Scan for the cell matching the given text and deliver its [X, Y] coordinate at center. 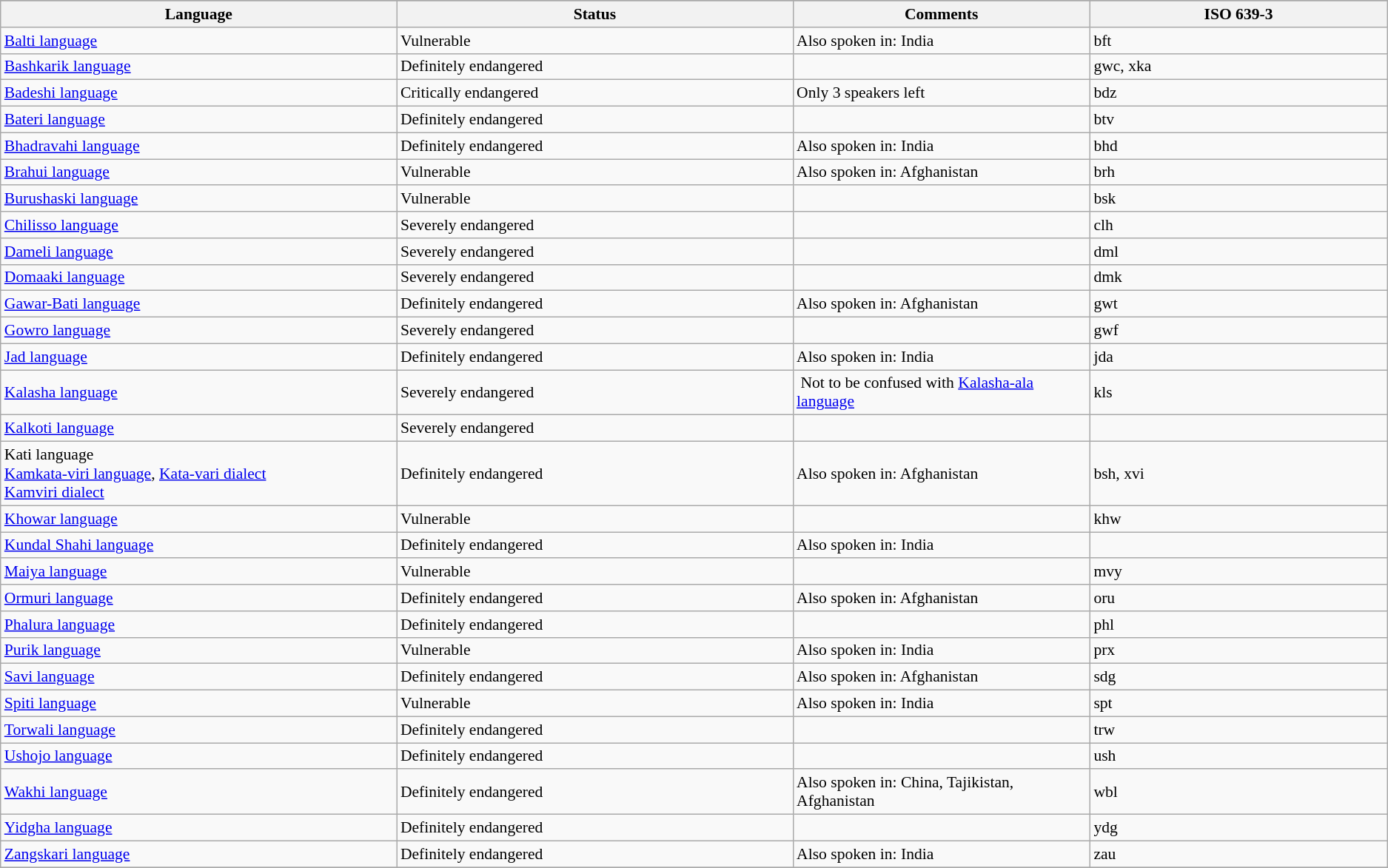
phl [1238, 625]
Comments [942, 14]
Also spoken in: China, Tajikistan, Afghanistan [942, 792]
bsh, xvi [1238, 474]
Only 3 speakers left [942, 93]
Burushaski language [198, 199]
Gawar-Bati language [198, 304]
mvy [1238, 572]
khw [1238, 519]
brh [1238, 172]
ydg [1238, 828]
Not to be confused with Kalasha-ala language [942, 392]
Chilisso language [198, 225]
dmk [1238, 277]
bdz [1238, 93]
Bhadravahi language [198, 146]
Purik language [198, 650]
Ushojo language [198, 756]
Savi language [198, 677]
Phalura language [198, 625]
Khowar language [198, 519]
Torwali language [198, 730]
Ormuri language [198, 598]
Bashkarik language [198, 67]
Critically endangered [595, 93]
Brahui language [198, 172]
Language [198, 14]
gwc, xka [1238, 67]
bsk [1238, 199]
jda [1238, 357]
prx [1238, 650]
Dameli language [198, 252]
Maiya language [198, 572]
ush [1238, 756]
Gowro language [198, 331]
kls [1238, 392]
wbl [1238, 792]
bft [1238, 41]
Kalasha language [198, 392]
Wakhi language [198, 792]
Kundal Shahi language [198, 545]
Zangskari language [198, 854]
Balti language [198, 41]
trw [1238, 730]
clh [1238, 225]
dml [1238, 252]
spt [1238, 704]
gwf [1238, 331]
Domaaki language [198, 277]
sdg [1238, 677]
Bateri language [198, 120]
bhd [1238, 146]
oru [1238, 598]
Spiti language [198, 704]
Yidgha language [198, 828]
Status [595, 14]
ISO 639-3 [1238, 14]
gwt [1238, 304]
Kati languageKamkata-viri language, Kata-vari dialectKamviri dialect [198, 474]
Kalkoti language [198, 428]
Badeshi language [198, 93]
Jad language [198, 357]
zau [1238, 854]
btv [1238, 120]
